Find where the given text appears and provide that cell's center as (X, Y) coordinate. 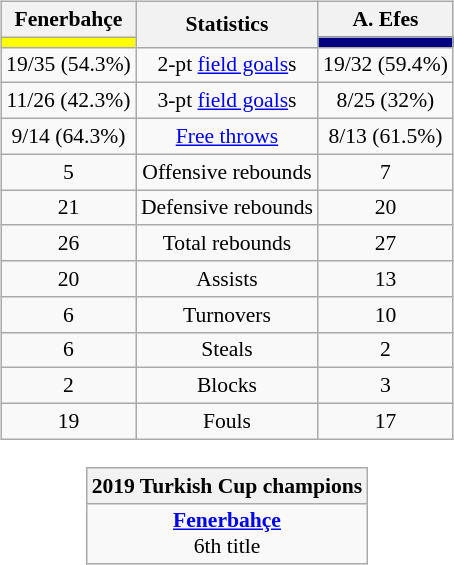
7 (386, 172)
3-pt field goalss (227, 101)
Fenerbahçe (68, 19)
A. Efes (386, 19)
Turnovers (227, 314)
Defensive rebounds (227, 208)
Total rebounds (227, 243)
3 (386, 386)
17 (386, 421)
26 (68, 243)
Blocks (227, 386)
Assists (227, 279)
19 (68, 421)
5 (68, 172)
8/25 (32%) (386, 101)
21 (68, 208)
Steals (227, 350)
2-pt field goalss (227, 65)
Fenerbahçe6th title (228, 534)
10 (386, 314)
2019 Turkish Cup champions (228, 485)
11/26 (42.3%) (68, 101)
Fouls (227, 421)
8/13 (61.5%) (386, 136)
Statistics (227, 24)
27 (386, 243)
Offensive rebounds (227, 172)
9/14 (64.3%) (68, 136)
19/35 (54.3%) (68, 65)
19/32 (59.4%) (386, 65)
13 (386, 279)
Free throws (227, 136)
